Return the (x, y) coordinate for the center point of the cell that contains the specified text.  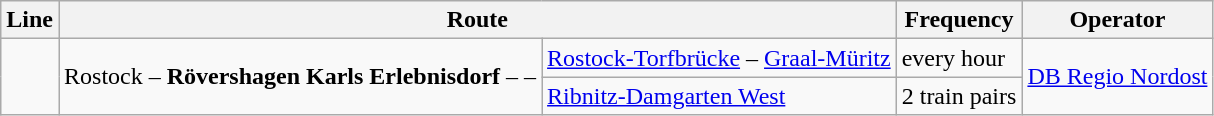
Route (477, 20)
Operator (1118, 20)
Line (30, 20)
Ribnitz-Damgarten West (720, 96)
Frequency (959, 20)
every hour (959, 58)
Rostock-Torfbrücke – Graal-Müritz (720, 58)
Rostock – Rövershagen Karls Erlebnisdorf – – (300, 77)
DB Regio Nordost (1118, 77)
2 train pairs (959, 96)
